Find where the given text appears and provide that cell's center as [x, y] coordinate. 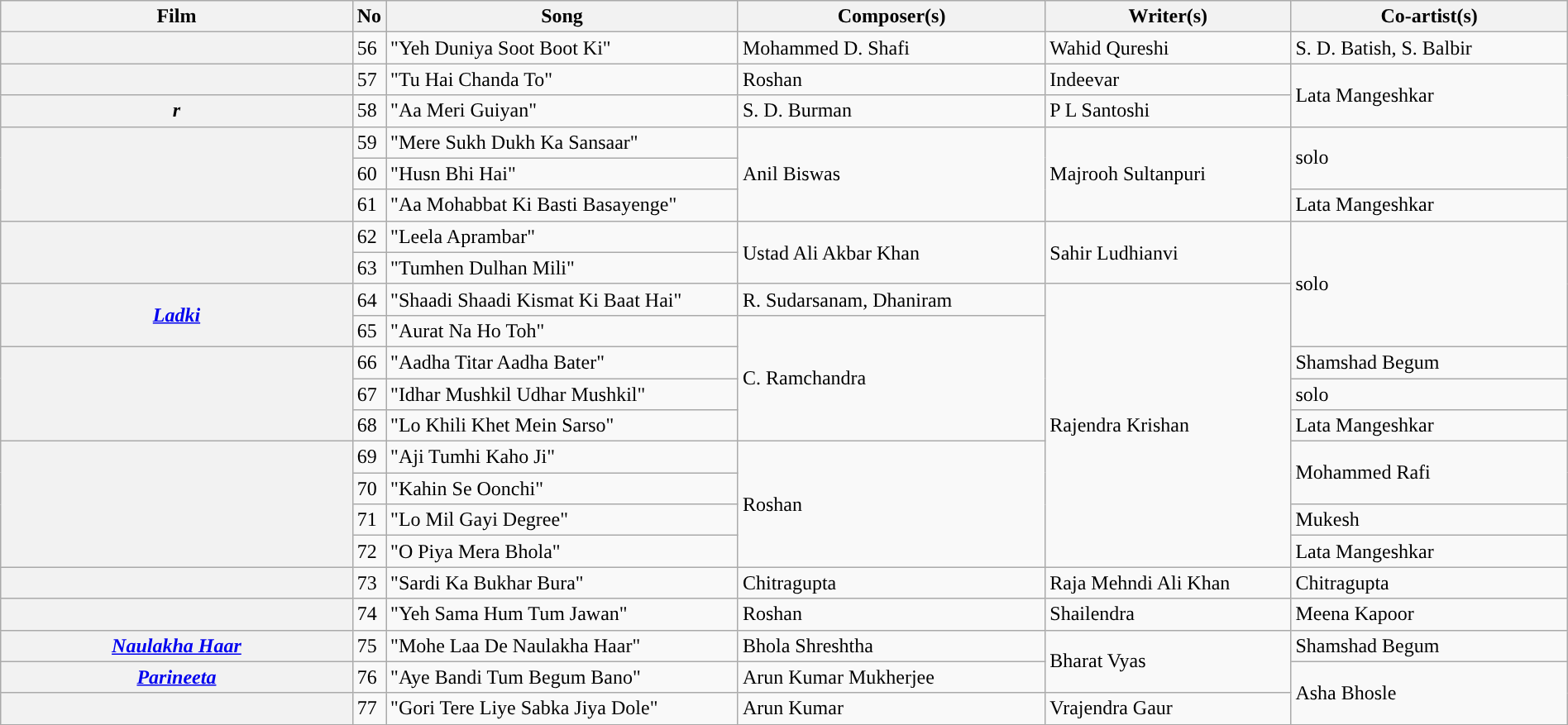
59 [369, 142]
"Mere Sukh Dukh Ka Sansaar" [562, 142]
"Aurat Na Ho Toh" [562, 331]
C. Ramchandra [892, 378]
"Shaadi Shaadi Kismat Ki Baat Hai" [562, 299]
"Yeh Sama Hum Tum Jawan" [562, 614]
56 [369, 48]
P L Santoshi [1168, 111]
Indeevar [1168, 79]
62 [369, 236]
r [177, 111]
S. D. Batish, S. Balbir [1429, 48]
Parineeta [177, 677]
"Leela Aprambar" [562, 236]
"Mohe Laa De Naulakha Haar" [562, 646]
Wahid Qureshi [1168, 48]
58 [369, 111]
Bhola Shreshtha [892, 646]
Mohammed Rafi [1429, 473]
67 [369, 394]
R. Sudarsanam, Dhaniram [892, 299]
S. D. Burman [892, 111]
Composer(s) [892, 17]
Ustad Ali Akbar Khan [892, 252]
70 [369, 489]
"Aa Meri Guiyan" [562, 111]
68 [369, 426]
"Husn Bhi Hai" [562, 174]
No [369, 17]
"Gori Tere Liye Sabka Jiya Dole" [562, 708]
63 [369, 268]
Ladki [177, 315]
Raja Mehndi Ali Khan [1168, 583]
"Kahin Se Oonchi" [562, 489]
"Aji Tumhi Kaho Ji" [562, 457]
74 [369, 614]
"Lo Mil Gayi Degree" [562, 520]
Shailendra [1168, 614]
69 [369, 457]
66 [369, 362]
Arun Kumar [892, 708]
Mukesh [1429, 520]
"O Piya Mera Bhola" [562, 551]
Rajendra Krishan [1168, 425]
61 [369, 205]
"Aadha Titar Aadha Bater" [562, 362]
"Tu Hai Chanda To" [562, 79]
Naulakha Haar [177, 646]
"Aa Mohabbat Ki Basti Basayenge" [562, 205]
Mohammed D. Shafi [892, 48]
Majrooh Sultanpuri [1168, 174]
"Sardi Ka Bukhar Bura" [562, 583]
Song [562, 17]
Bharat Vyas [1168, 661]
Anil Biswas [892, 174]
"Yeh Duniya Soot Boot Ki" [562, 48]
65 [369, 331]
Sahir Ludhianvi [1168, 252]
Co-artist(s) [1429, 17]
77 [369, 708]
"Idhar Mushkil Udhar Mushkil" [562, 394]
76 [369, 677]
"Tumhen Dulhan Mili" [562, 268]
"Aye Bandi Tum Begum Bano" [562, 677]
57 [369, 79]
Vrajendra Gaur [1168, 708]
Writer(s) [1168, 17]
75 [369, 646]
Film [177, 17]
"Lo Khili Khet Mein Sarso" [562, 426]
72 [369, 551]
71 [369, 520]
Meena Kapoor [1429, 614]
60 [369, 174]
Asha Bhosle [1429, 693]
64 [369, 299]
Arun Kumar Mukherjee [892, 677]
73 [369, 583]
